Extract the (x, y) coordinate from the center of the cell holding the provided text.  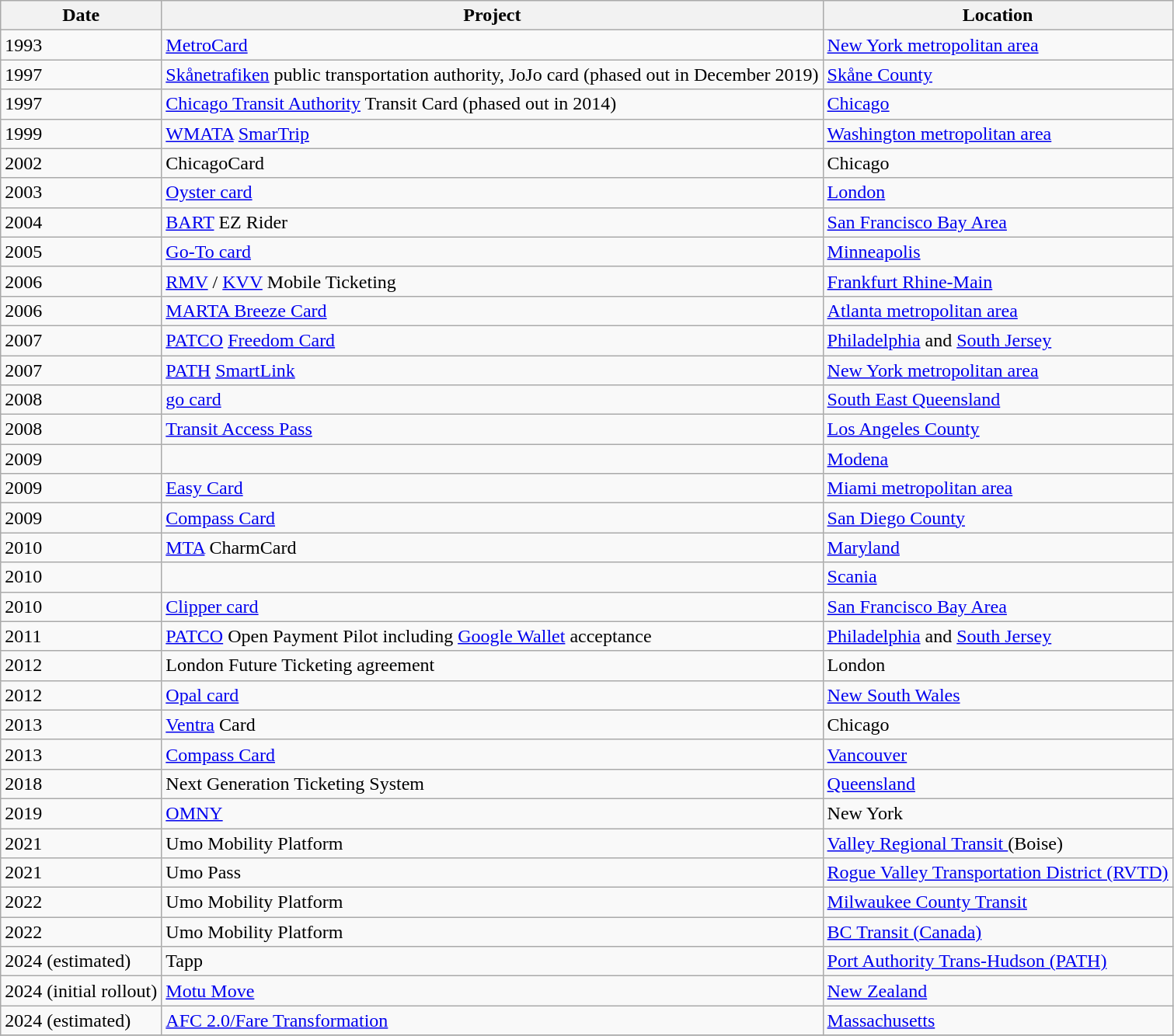
2002 (81, 163)
Valley Regional Transit (Boise) (998, 843)
South East Queensland (998, 400)
Oyster card (493, 193)
Massachusetts (998, 1020)
Opal card (493, 695)
Skånetrafiken public transportation authority, JoJo card (phased out in December 2019) (493, 75)
Next Generation Ticketing System (493, 784)
Skåne County (998, 75)
Atlanta metropolitan area (998, 311)
WMATA SmarTrip (493, 134)
MARTA Breeze Card (493, 311)
Motu Move (493, 991)
1993 (81, 45)
Tapp (493, 961)
Easy Card (493, 488)
Los Angeles County (998, 429)
PATCO Open Payment Pilot including Google Wallet acceptance (493, 636)
Washington metropolitan area (998, 134)
2005 (81, 252)
ChicagoCard (493, 163)
Queensland (998, 784)
Project (493, 16)
2011 (81, 636)
BART EZ Rider (493, 222)
Scania (998, 577)
Date (81, 16)
Chicago Transit Authority Transit Card (phased out in 2014) (493, 104)
Modena (998, 459)
go card (493, 400)
Transit Access Pass (493, 429)
London Future Ticketing agreement (493, 666)
Clipper card (493, 607)
Maryland (998, 548)
Milwaukee County Transit (998, 902)
AFC 2.0/Fare Transformation (493, 1020)
Vancouver (998, 754)
Ventra Card (493, 725)
PATH SmartLink (493, 370)
Miami metropolitan area (998, 488)
BC Transit (Canada) (998, 932)
MetroCard (493, 45)
OMNY (493, 813)
2004 (81, 222)
2024 (initial rollout) (81, 991)
San Diego County (998, 518)
New York (998, 813)
2018 (81, 784)
Umo Pass (493, 873)
Minneapolis (998, 252)
RMV / KVV Mobile Ticketing (493, 281)
Location (998, 16)
2003 (81, 193)
New South Wales (998, 695)
Port Authority Trans-Hudson (PATH) (998, 961)
1999 (81, 134)
Go-To card (493, 252)
New Zealand (998, 991)
Rogue Valley Transportation District (RVTD) (998, 873)
PATCO Freedom Card (493, 340)
Frankfurt Rhine-Main (998, 281)
MTA CharmCard (493, 548)
2019 (81, 813)
